Locate the cell with the specified text and output its (x, y) center coordinate. 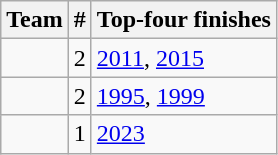
2011, 2015 (184, 58)
Team (35, 20)
1 (80, 134)
2023 (184, 134)
1995, 1999 (184, 96)
Top-four finishes (184, 20)
# (80, 20)
